Search for the cell housing the specified text and yield its [x, y] center coordinate. 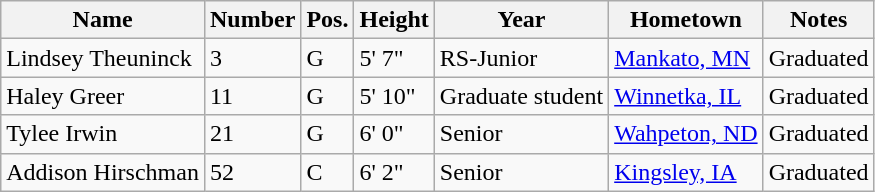
Addison Hirschman [103, 172]
Graduate student [521, 96]
Pos. [328, 20]
Hometown [686, 20]
C [328, 172]
5' 10" [394, 96]
RS-Junior [521, 58]
Wahpeton, ND [686, 134]
Mankato, MN [686, 58]
Haley Greer [103, 96]
6' 0" [394, 134]
Lindsey Theuninck [103, 58]
Name [103, 20]
6' 2" [394, 172]
52 [252, 172]
Year [521, 20]
Kingsley, IA [686, 172]
3 [252, 58]
Number [252, 20]
Height [394, 20]
11 [252, 96]
5' 7" [394, 58]
Tylee Irwin [103, 134]
Winnetka, IL [686, 96]
Notes [818, 20]
21 [252, 134]
